Output the [X, Y] coordinate of the center of the cell containing the given text.  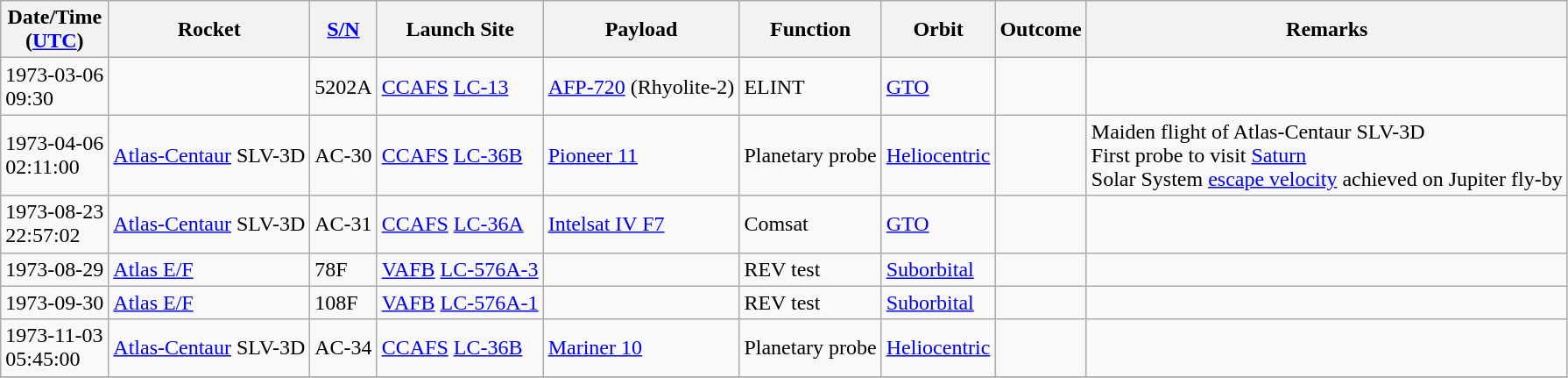
AC-30 [343, 155]
Orbit [938, 30]
VAFB LC-576A-3 [460, 269]
1973-08-29 [54, 269]
Date/Time(UTC) [54, 30]
1973-11-0305:45:00 [54, 347]
AFP-720 (Rhyolite-2) [641, 86]
CCAFS LC-36A [460, 225]
Pioneer 11 [641, 155]
AC-34 [343, 347]
Function [810, 30]
Launch Site [460, 30]
S/N [343, 30]
Payload [641, 30]
CCAFS LC-13 [460, 86]
Outcome [1041, 30]
1973-04-0602:11:00 [54, 155]
5202A [343, 86]
Intelsat IV F7 [641, 225]
1973-08-2322:57:02 [54, 225]
108F [343, 303]
78F [343, 269]
Rocket [209, 30]
ELINT [810, 86]
AC-31 [343, 225]
1973-03-0609:30 [54, 86]
1973-09-30 [54, 303]
Mariner 10 [641, 347]
Maiden flight of Atlas-Centaur SLV-3DFirst probe to visit SaturnSolar System escape velocity achieved on Jupiter fly-by [1326, 155]
VAFB LC-576A-1 [460, 303]
Remarks [1326, 30]
Comsat [810, 225]
